Pinpoint the cell where the given text exists, returning its (X, Y) midpoint coordinate. 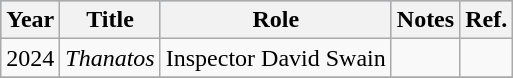
Ref. (486, 20)
Inspector David Swain (276, 58)
Role (276, 20)
Notes (425, 20)
Year (30, 20)
Thanatos (110, 58)
2024 (30, 58)
Title (110, 20)
